Capture the cell that displays the provided text and extract its (X, Y) central coordinate. 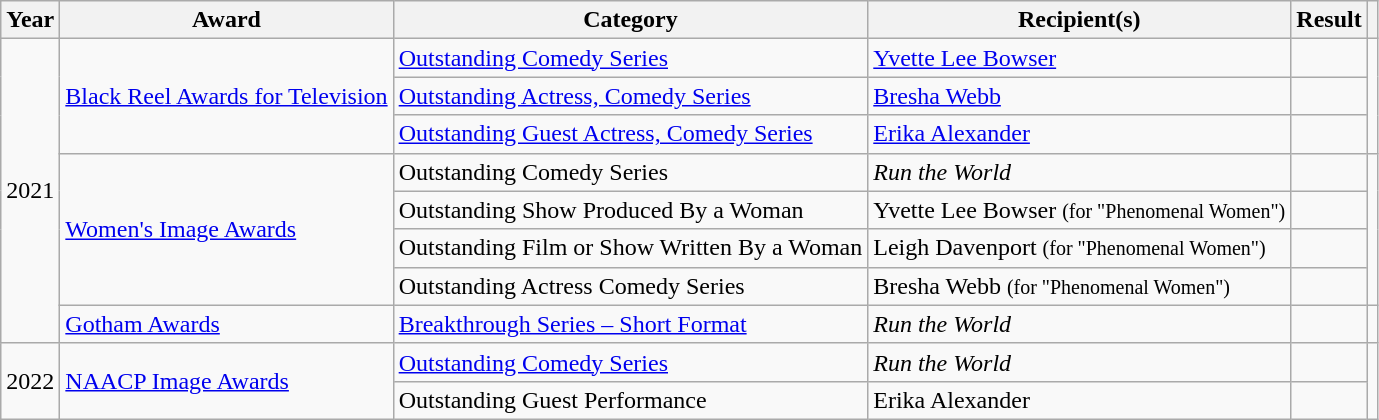
NAACP Image Awards (226, 381)
Yvette Lee Bowser (1080, 58)
Outstanding Actress Comedy Series (630, 286)
Result (1329, 20)
Bresha Webb (for "Phenomenal Women") (1080, 286)
Black Reel Awards for Television (226, 96)
Gotham Awards (226, 324)
2021 (30, 191)
Outstanding Guest Performance (630, 400)
Year (30, 20)
Bresha Webb (1080, 96)
Women's Image Awards (226, 229)
Leigh Davenport (for "Phenomenal Women") (1080, 248)
Breakthrough Series – Short Format (630, 324)
Outstanding Actress, Comedy Series (630, 96)
Category (630, 20)
Outstanding Guest Actress, Comedy Series (630, 134)
Award (226, 20)
Yvette Lee Bowser (for "Phenomenal Women") (1080, 210)
Recipient(s) (1080, 20)
Outstanding Show Produced By a Woman (630, 210)
2022 (30, 381)
Outstanding Film or Show Written By a Woman (630, 248)
